Return [X, Y] of the center of cell containing provided text 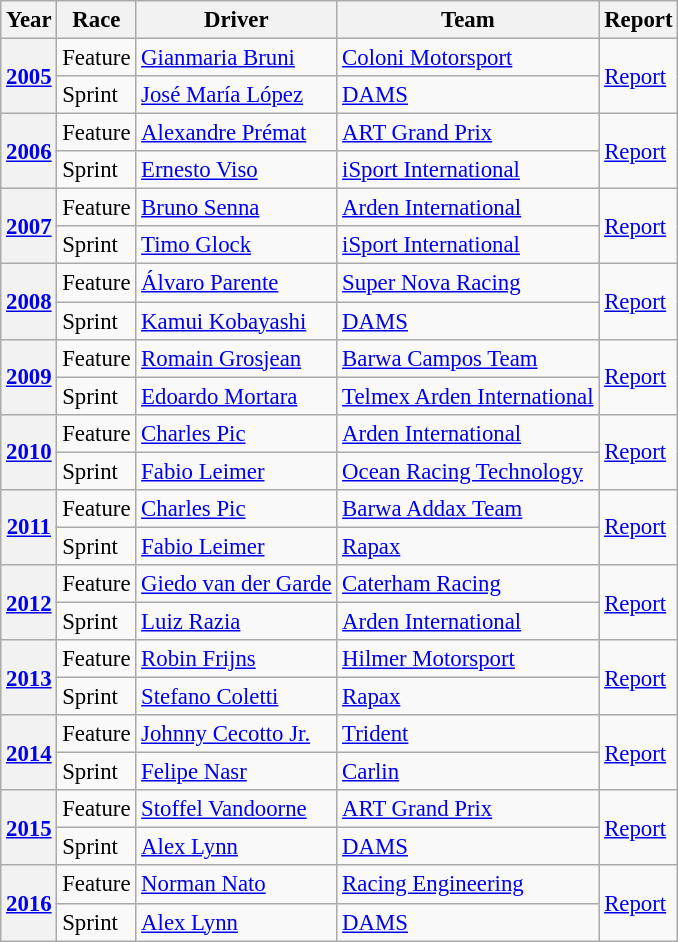
Carlin [468, 772]
Timo Glock [236, 245]
2011 [29, 528]
Felipe Nasr [236, 772]
2016 [29, 904]
Team [468, 20]
Barwa Campos Team [468, 358]
Barwa Addax Team [468, 509]
Ernesto Viso [236, 170]
Johnny Cecotto Jr. [236, 734]
2010 [29, 452]
Year [29, 20]
Kamui Kobayashi [236, 321]
2012 [29, 602]
Hilmer Motorsport [468, 659]
Norman Nato [236, 885]
Giedo van der Garde [236, 584]
2006 [29, 152]
Racing Engineering [468, 885]
2013 [29, 678]
2008 [29, 302]
Alexandre Prémat [236, 133]
Stoffel Vandoorne [236, 809]
2014 [29, 752]
2005 [29, 76]
2009 [29, 376]
2007 [29, 226]
Telmex Arden International [468, 396]
José María López [236, 95]
Romain Grosjean [236, 358]
Coloni Motorsport [468, 58]
Driver [236, 20]
Edoardo Mortara [236, 396]
Luiz Razia [236, 621]
Bruno Senna [236, 208]
Gianmaria Bruni [236, 58]
2015 [29, 828]
Ocean Racing Technology [468, 471]
Stefano Coletti [236, 697]
Trident [468, 734]
Caterham Racing [468, 584]
Álvaro Parente [236, 283]
Robin Frijns [236, 659]
Race [96, 20]
Super Nova Racing [468, 283]
